Output the (X, Y) coordinate of the center of the cell containing the given text.  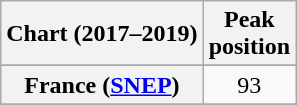
Chart (2017–2019) (102, 34)
93 (249, 85)
Peakposition (249, 34)
France (SNEP) (102, 85)
